Find where the given text appears and provide that cell's center as [x, y] coordinate. 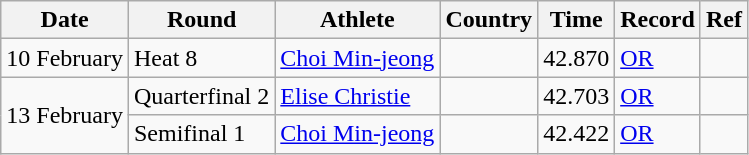
Record [658, 20]
Round [201, 20]
Semifinal 1 [201, 134]
Country [489, 20]
13 February [65, 115]
Elise Christie [358, 96]
Ref [724, 20]
42.870 [576, 58]
42.703 [576, 96]
Quarterfinal 2 [201, 96]
Date [65, 20]
10 February [65, 58]
Athlete [358, 20]
42.422 [576, 134]
Time [576, 20]
Heat 8 [201, 58]
